For the text-containing cell, return its midpoint in (X, Y) coordinate format. 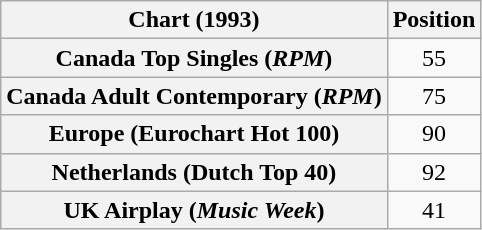
Canada Adult Contemporary (RPM) (194, 96)
Netherlands (Dutch Top 40) (194, 172)
90 (434, 134)
Europe (Eurochart Hot 100) (194, 134)
UK Airplay (Music Week) (194, 210)
Position (434, 20)
55 (434, 58)
92 (434, 172)
75 (434, 96)
41 (434, 210)
Chart (1993) (194, 20)
Canada Top Singles (RPM) (194, 58)
